For the text-containing cell, return its midpoint in (x, y) coordinate format. 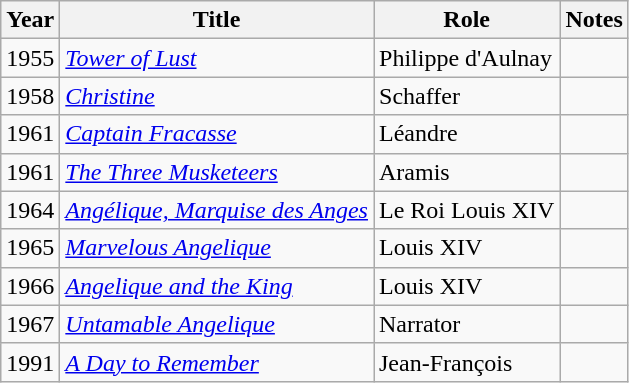
1955 (30, 58)
Year (30, 20)
Schaffer (467, 96)
The Three Musketeers (217, 172)
Captain Fracasse (217, 134)
1958 (30, 96)
A Day to Remember (217, 362)
Notes (594, 20)
Narrator (467, 324)
Untamable Angelique (217, 324)
Jean-François (467, 362)
1966 (30, 286)
Philippe d'Aulnay (467, 58)
Angelique and the King (217, 286)
Léandre (467, 134)
1967 (30, 324)
Role (467, 20)
Title (217, 20)
1964 (30, 210)
Christine (217, 96)
Angélique, Marquise des Anges (217, 210)
1991 (30, 362)
Le Roi Louis XIV (467, 210)
1965 (30, 248)
Marvelous Angelique (217, 248)
Tower of Lust (217, 58)
Aramis (467, 172)
